Return the [x, y] coordinate for the center point of the cell that contains the specified text.  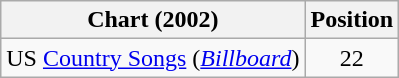
Position [352, 20]
US Country Songs (Billboard) [153, 58]
22 [352, 58]
Chart (2002) [153, 20]
